For the text-containing cell, return its midpoint in [X, Y] coordinate format. 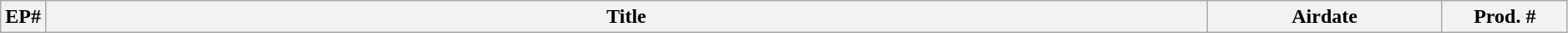
EP# [23, 17]
Title [626, 17]
Prod. # [1505, 17]
Airdate [1325, 17]
